Detect which cell encompasses the target text, then output its [X, Y] center coordinate. 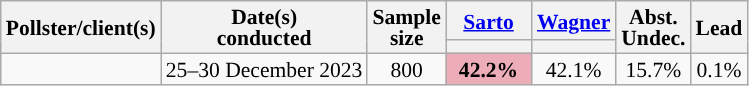
Pollster/client(s) [81, 27]
Abst.Undec. [653, 27]
Sarto [488, 20]
Wagner [574, 20]
42.2% [488, 68]
25–30 December 2023 [264, 68]
Date(s) conducted [264, 27]
42.1% [574, 68]
800 [406, 68]
15.7% [653, 68]
Sample size [406, 27]
Lead [720, 27]
0.1% [720, 68]
